Output the [x, y] coordinate of the center of the cell containing the given text.  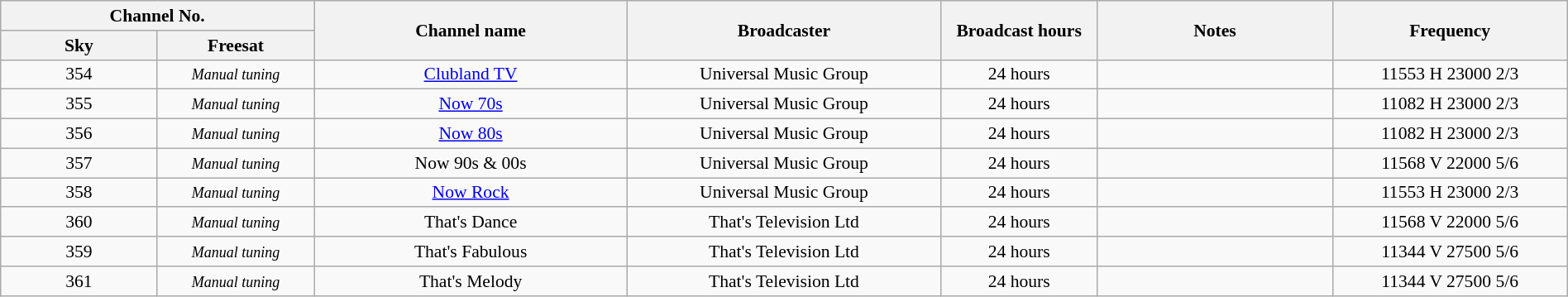
Notes [1215, 30]
358 [79, 193]
361 [79, 281]
Broadcast hours [1019, 30]
Broadcaster [784, 30]
Frequency [1450, 30]
357 [79, 163]
Now 90s & 00s [471, 163]
Channel No. [157, 16]
359 [79, 251]
Now Rock [471, 193]
Now 70s [471, 104]
That's Melody [471, 281]
Sky [79, 46]
360 [79, 223]
That's Fabulous [471, 251]
355 [79, 104]
That's Dance [471, 223]
Now 80s [471, 134]
Channel name [471, 30]
Freesat [235, 46]
356 [79, 134]
354 [79, 74]
Clubland TV [471, 74]
